From the cell containing the given text, extract its center point as [x, y] coordinate. 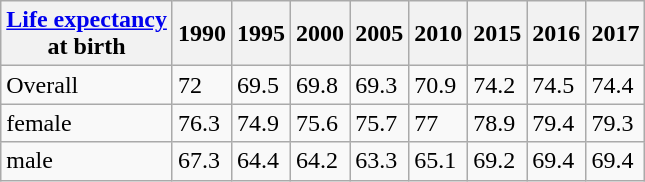
78.9 [498, 123]
75.7 [380, 123]
69.5 [260, 85]
74.2 [498, 85]
2000 [320, 34]
72 [202, 85]
female [87, 123]
77 [438, 123]
69.3 [380, 85]
79.4 [556, 123]
2010 [438, 34]
69.8 [320, 85]
2005 [380, 34]
2017 [616, 34]
69.2 [498, 161]
2015 [498, 34]
64.2 [320, 161]
74.9 [260, 123]
64.4 [260, 161]
65.1 [438, 161]
1990 [202, 34]
74.4 [616, 85]
67.3 [202, 161]
Overall [87, 85]
63.3 [380, 161]
Life expectancyat birth [87, 34]
70.9 [438, 85]
2016 [556, 34]
79.3 [616, 123]
75.6 [320, 123]
76.3 [202, 123]
male [87, 161]
74.5 [556, 85]
1995 [260, 34]
